Find where the given text appears and provide that cell's center as (X, Y) coordinate. 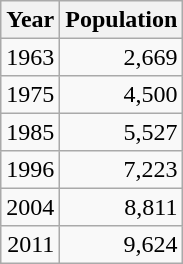
9,624 (122, 244)
1975 (30, 94)
4,500 (122, 94)
Year (30, 20)
2011 (30, 244)
5,527 (122, 132)
2,669 (122, 56)
7,223 (122, 170)
1963 (30, 56)
1985 (30, 132)
8,811 (122, 206)
1996 (30, 170)
Population (122, 20)
2004 (30, 206)
